Return [x, y] of the center of cell containing provided text 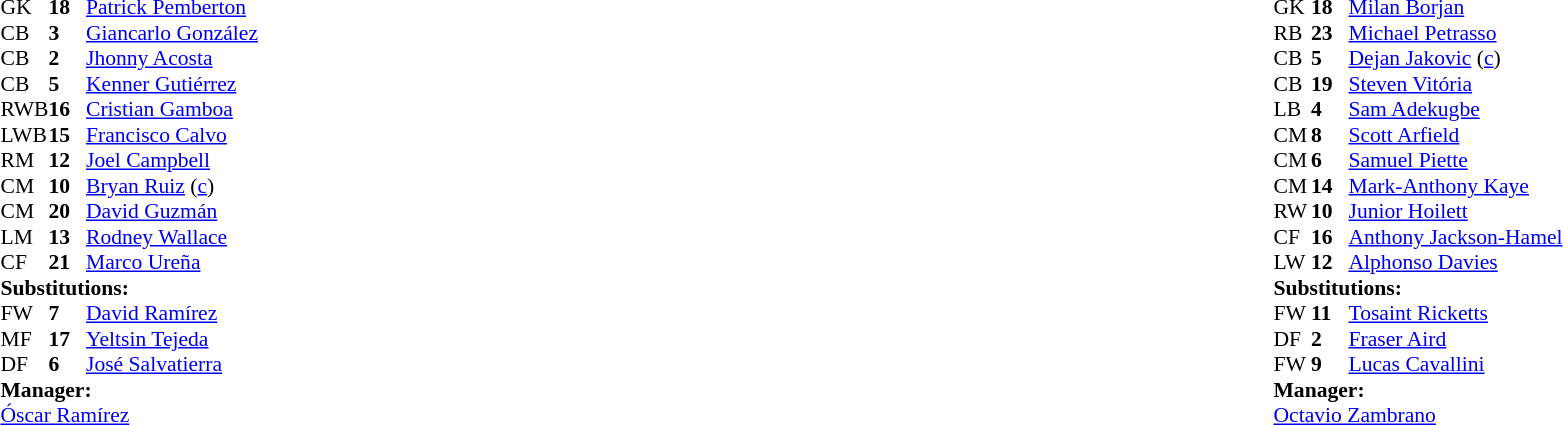
Junior Hoilett [1455, 211]
Jhonny Acosta [172, 59]
8 [1330, 135]
Michael Petrasso [1455, 33]
Anthony Jackson-Hamel [1455, 237]
11 [1330, 313]
RB [1292, 33]
Fraser Aird [1455, 339]
José Salvatierra [172, 365]
7 [67, 313]
4 [1330, 109]
13 [67, 237]
Lucas Cavallini [1455, 365]
Samuel Piette [1455, 161]
Dejan Jakovic (c) [1455, 59]
19 [1330, 84]
LB [1292, 109]
LM [24, 237]
15 [67, 135]
Bryan Ruiz (c) [172, 186]
Kenner Gutiérrez [172, 84]
Scott Arfield [1455, 135]
David Ramírez [172, 313]
Cristian Gamboa [172, 109]
Marco Ureña [172, 263]
Giancarlo González [172, 33]
David Guzmán [172, 211]
14 [1330, 186]
Sam Adekugbe [1455, 109]
RM [24, 161]
LWB [24, 135]
9 [1330, 365]
Yeltsin Tejeda [172, 339]
RWB [24, 109]
Rodney Wallace [172, 237]
23 [1330, 33]
MF [24, 339]
Alphonso Davies [1455, 263]
Joel Campbell [172, 161]
20 [67, 211]
RW [1292, 211]
Francisco Calvo [172, 135]
Mark-Anthony Kaye [1455, 186]
17 [67, 339]
Tosaint Ricketts [1455, 313]
21 [67, 263]
Steven Vitória [1455, 84]
LW [1292, 263]
3 [67, 33]
